Detect which cell encompasses the target text, then output its [X, Y] center coordinate. 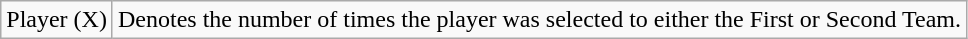
Player (X) [57, 20]
Denotes the number of times the player was selected to either the First or Second Team. [539, 20]
